Extract the (x, y) coordinate from the center of the cell holding the provided text.  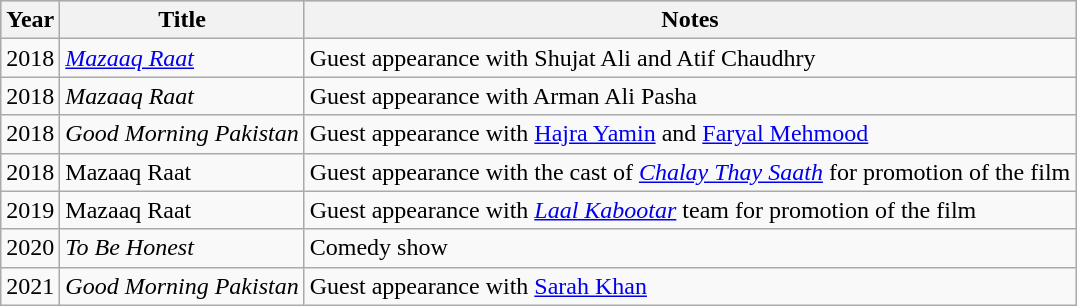
Notes (690, 20)
2020 (30, 248)
Guest appearance with Laal Kabootar team for promotion of the film (690, 210)
Comedy show (690, 248)
Guest appearance with the cast of Chalay Thay Saath for promotion of the film (690, 172)
2021 (30, 286)
Guest appearance with Hajra Yamin and Faryal Mehmood (690, 134)
Guest appearance with Sarah Khan (690, 286)
Year (30, 20)
Guest appearance with Shujat Ali and Atif Chaudhry (690, 58)
2019 (30, 210)
Guest appearance with Arman Ali Pasha (690, 96)
To Be Honest (182, 248)
Title (182, 20)
